Extract the (X, Y) coordinate from the center of the cell holding the provided text.  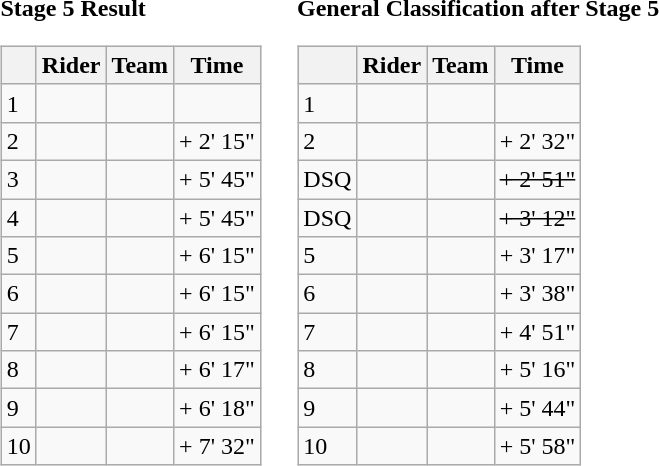
+ 3' 38" (538, 294)
+ 4' 51" (538, 332)
+ 3' 17" (538, 256)
4 (18, 217)
+ 3' 12" (538, 217)
+ 7' 32" (218, 446)
+ 6' 18" (218, 408)
+ 5' 58" (538, 446)
+ 6' 17" (218, 370)
+ 2' 15" (218, 141)
+ 5' 44" (538, 408)
3 (18, 179)
+ 5' 16" (538, 370)
+ 2' 51" (538, 179)
+ 2' 32" (538, 141)
